Determine the (X, Y) coordinate at the center of the cell enclosing the given text.  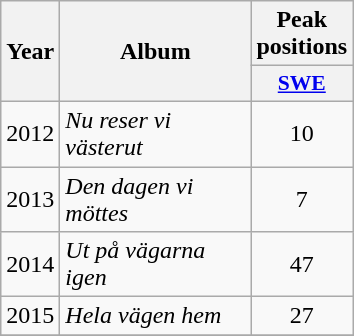
10 (302, 134)
27 (302, 316)
7 (302, 198)
Den dagen vi möttes (156, 198)
Album (156, 52)
SWE (302, 84)
2013 (30, 198)
47 (302, 264)
Nu reser vi västerut (156, 134)
Hela vägen hem (156, 316)
2012 (30, 134)
Peak positions (302, 34)
Year (30, 52)
Ut på vägarna igen (156, 264)
2014 (30, 264)
2015 (30, 316)
